Search for the cell housing the specified text and yield its [X, Y] center coordinate. 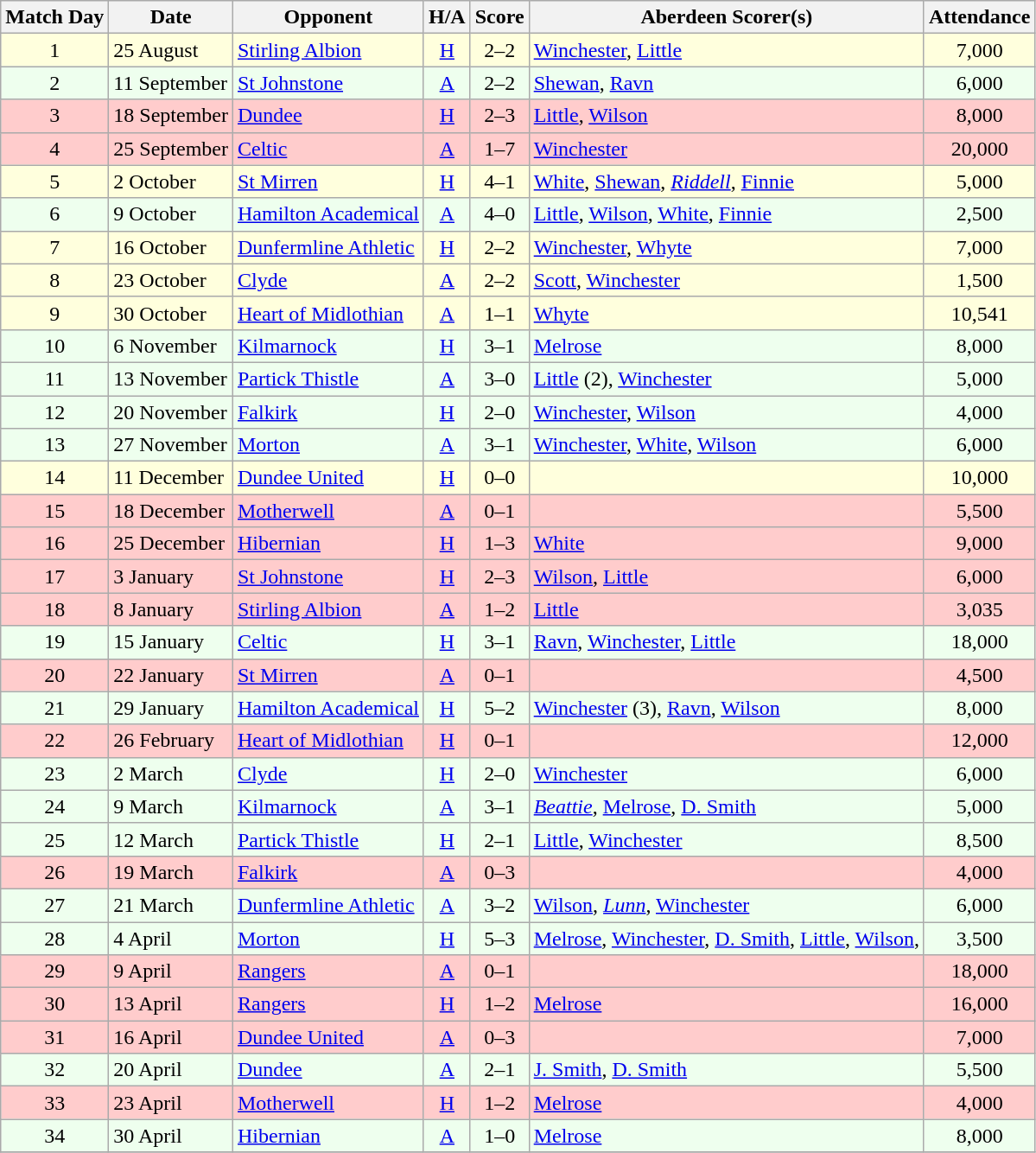
1–0 [499, 1136]
4–1 [499, 182]
29 [55, 971]
16 [55, 544]
11 December [171, 478]
Whyte [726, 313]
Scott, Winchester [726, 280]
Winchester, White, Wilson [726, 445]
4 [55, 149]
Little, Wilson, White, Finnie [726, 214]
33 [55, 1103]
3,035 [979, 609]
18 December [171, 511]
4–0 [499, 214]
26 February [171, 741]
25 September [171, 149]
25 August [171, 50]
21 March [171, 905]
32 [55, 1070]
30 April [171, 1136]
19 March [171, 872]
10 [55, 346]
13 April [171, 1004]
Opponent [328, 17]
2 March [171, 774]
25 December [171, 544]
18 [55, 609]
1 [55, 50]
9 [55, 313]
J. Smith, D. Smith [726, 1070]
1–3 [499, 544]
2 [55, 83]
31 [55, 1037]
9 October [171, 214]
4 April [171, 938]
14 [55, 478]
6 [55, 214]
2 October [171, 182]
3,500 [979, 938]
0–0 [499, 478]
Shewan, Ravn [726, 83]
29 January [171, 708]
1–1 [499, 313]
9 April [171, 971]
8 January [171, 609]
27 November [171, 445]
25 [55, 839]
Little, Wilson [726, 116]
3 January [171, 576]
Attendance [979, 17]
H/A [447, 17]
34 [55, 1136]
Wilson, Little [726, 576]
19 [55, 642]
23 April [171, 1103]
26 [55, 872]
15 [55, 511]
17 [55, 576]
10,000 [979, 478]
9,000 [979, 544]
6 November [171, 346]
28 [55, 938]
8,500 [979, 839]
Score [499, 17]
10,541 [979, 313]
Winchester (3), Ravn, Wilson [726, 708]
Winchester, Whyte [726, 247]
Little, Winchester [726, 839]
15 January [171, 642]
Winchester, Wilson [726, 412]
Match Day [55, 17]
27 [55, 905]
3–0 [499, 379]
13 [55, 445]
21 [55, 708]
23 October [171, 280]
2,500 [979, 214]
Winchester, Little [726, 50]
22 January [171, 675]
Beattie, Melrose, D. Smith [726, 806]
9 March [171, 806]
11 September [171, 83]
1–7 [499, 149]
3 [55, 116]
Little (2), Winchester [726, 379]
16,000 [979, 1004]
White [726, 544]
Date [171, 17]
30 October [171, 313]
18 September [171, 116]
20 November [171, 412]
Melrose, Winchester, D. Smith, Little, Wilson, [726, 938]
24 [55, 806]
16 April [171, 1037]
8 [55, 280]
7 [55, 247]
20 [55, 675]
22 [55, 741]
4,500 [979, 675]
12 [55, 412]
White, Shewan, Riddell, Finnie [726, 182]
5–3 [499, 938]
23 [55, 774]
Ravn, Winchester, Little [726, 642]
13 November [171, 379]
12,000 [979, 741]
3–2 [499, 905]
20 April [171, 1070]
1,500 [979, 280]
16 October [171, 247]
5–2 [499, 708]
30 [55, 1004]
5 [55, 182]
12 March [171, 839]
Aberdeen Scorer(s) [726, 17]
11 [55, 379]
Little [726, 609]
20,000 [979, 149]
Wilson, Lunn, Winchester [726, 905]
